Pinpoint the cell where the given text exists, returning its [X, Y] midpoint coordinate. 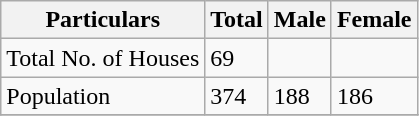
Population [103, 96]
Total [237, 20]
69 [237, 58]
Female [374, 20]
Total No. of Houses [103, 58]
374 [237, 96]
186 [374, 96]
188 [300, 96]
Male [300, 20]
Particulars [103, 20]
